Extract the [x, y] coordinate from the center of the cell holding the provided text.  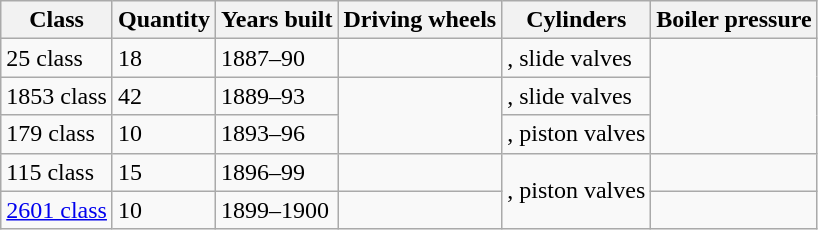
1887–90 [277, 58]
Quantity [164, 20]
18 [164, 58]
2601 class [57, 210]
179 class [57, 134]
Cylinders [576, 20]
1889–93 [277, 96]
Driving wheels [420, 20]
42 [164, 96]
25 class [57, 58]
1896–99 [277, 172]
15 [164, 172]
Class [57, 20]
115 class [57, 172]
1899–1900 [277, 210]
1893–96 [277, 134]
1853 class [57, 96]
Years built [277, 20]
Boiler pressure [734, 20]
